Search for the cell housing the specified text and yield its (x, y) center coordinate. 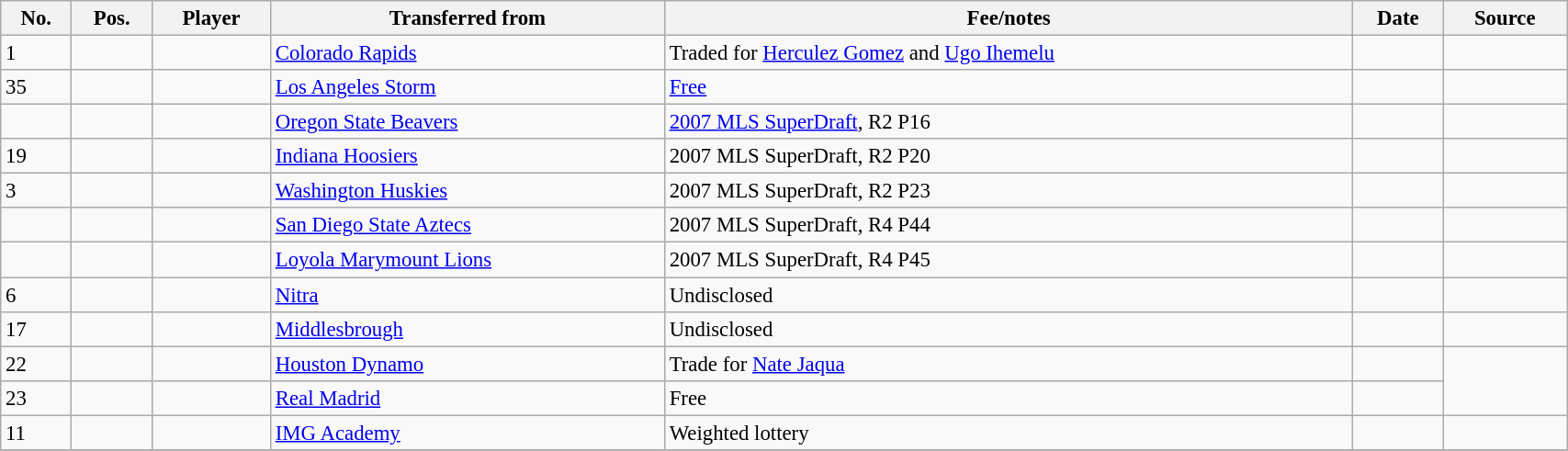
Traded for Herculez Gomez and Ugo Ihemelu (1009, 53)
6 (37, 295)
Colorado Rapids (467, 53)
23 (37, 398)
1 (37, 53)
19 (37, 156)
2007 MLS SuperDraft, R2 P23 (1009, 191)
Trade for Nate Jaqua (1009, 364)
11 (37, 433)
Indiana Hoosiers (467, 156)
35 (37, 87)
2007 MLS SuperDraft, R2 P20 (1009, 156)
Nitra (467, 295)
San Diego State Aztecs (467, 225)
Pos. (112, 18)
Fee/notes (1009, 18)
Date (1398, 18)
Washington Huskies (467, 191)
Player (211, 18)
Source (1505, 18)
Loyola Marymount Lions (467, 260)
Oregon State Beavers (467, 122)
22 (37, 364)
17 (37, 329)
Los Angeles Storm (467, 87)
2007 MLS SuperDraft, R2 P16 (1009, 122)
Weighted lottery (1009, 433)
Transferred from (467, 18)
Houston Dynamo (467, 364)
2007 MLS SuperDraft, R4 P44 (1009, 225)
3 (37, 191)
IMG Academy (467, 433)
No. (37, 18)
Middlesbrough (467, 329)
Real Madrid (467, 398)
2007 MLS SuperDraft, R4 P45 (1009, 260)
